Identify which cell holds the provided text, then report its (X, Y) central coordinate. 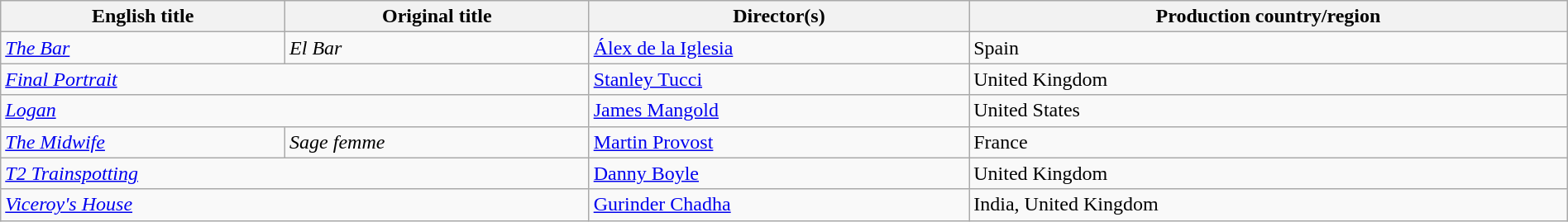
English title (143, 17)
Stanley Tucci (779, 79)
The Midwife (143, 142)
France (1269, 142)
The Bar (143, 48)
T2 Trainspotting (294, 173)
Logan (294, 111)
Martin Provost (779, 142)
James Mangold (779, 111)
Viceroy's House (294, 205)
El Bar (437, 48)
Gurinder Chadha (779, 205)
India, United Kingdom (1269, 205)
United States (1269, 111)
Sage femme (437, 142)
Final Portrait (294, 79)
Production country/region (1269, 17)
Álex de la Iglesia (779, 48)
Spain (1269, 48)
Director(s) (779, 17)
Danny Boyle (779, 173)
Original title (437, 17)
